Return (X, Y) of the center of cell containing provided text 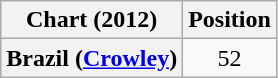
Chart (2012) (92, 20)
Brazil (Crowley) (92, 58)
52 (230, 58)
Position (230, 20)
